Return the (X, Y) coordinate for the center point of the cell that contains the specified text.  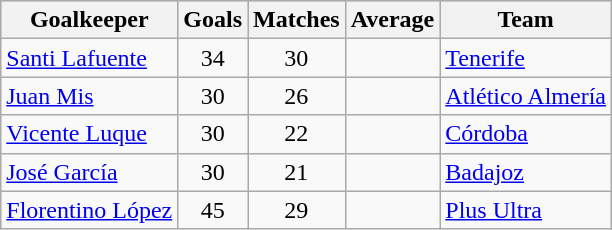
26 (297, 96)
José García (90, 172)
Goalkeeper (90, 20)
45 (213, 210)
34 (213, 58)
Juan Mis (90, 96)
Santi Lafuente (90, 58)
Matches (297, 20)
Florentino López (90, 210)
Tenerife (526, 58)
Average (392, 20)
29 (297, 210)
Plus Ultra (526, 210)
Córdoba (526, 134)
21 (297, 172)
Vicente Luque (90, 134)
Atlético Almería (526, 96)
Badajoz (526, 172)
Goals (213, 20)
Team (526, 20)
22 (297, 134)
